Identify which cell holds the provided text, then report its (X, Y) central coordinate. 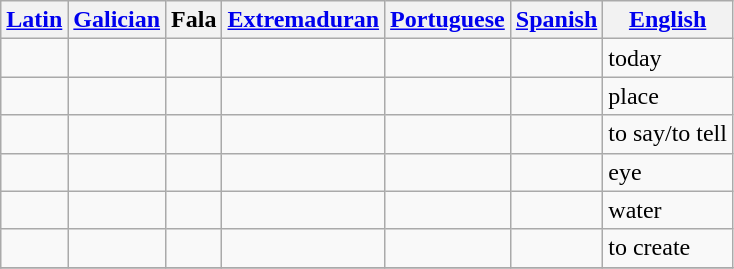
to say/to tell (668, 134)
to create (668, 248)
Latin (34, 20)
water (668, 210)
Galician (117, 20)
Spanish (556, 20)
Fala (194, 20)
Portuguese (448, 20)
English (668, 20)
place (668, 96)
eye (668, 172)
today (668, 58)
Extremaduran (304, 20)
